Scan for the cell matching the given text and deliver its (X, Y) coordinate at center. 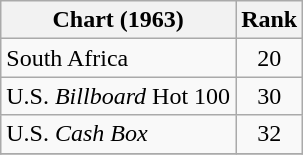
Chart (1963) (118, 20)
U.S. Billboard Hot 100 (118, 96)
South Africa (118, 58)
20 (270, 58)
Rank (270, 20)
U.S. Cash Box (118, 134)
32 (270, 134)
30 (270, 96)
